Scan for the cell matching the given text and deliver its [x, y] coordinate at center. 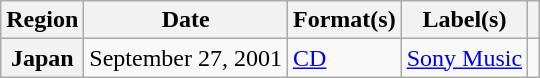
September 27, 2001 [186, 58]
Date [186, 20]
Region [42, 20]
Label(s) [464, 20]
Sony Music [464, 58]
CD [345, 58]
Japan [42, 58]
Format(s) [345, 20]
